For the text-containing cell, return its midpoint in (x, y) coordinate format. 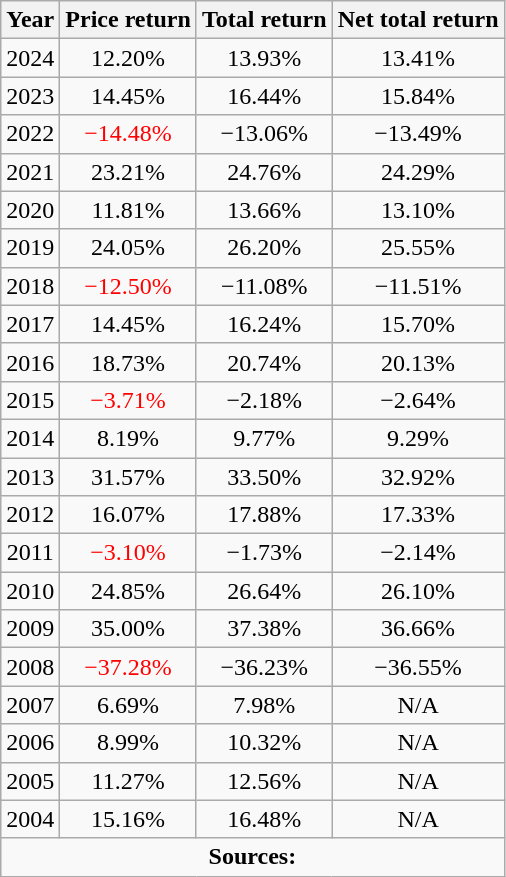
24.76% (264, 172)
2011 (30, 553)
2024 (30, 58)
2009 (30, 629)
2012 (30, 515)
15.16% (128, 819)
Sources: (252, 857)
16.44% (264, 96)
2019 (30, 248)
Net total return (418, 20)
15.70% (418, 324)
13.10% (418, 210)
−3.10% (128, 553)
33.50% (264, 477)
−36.55% (418, 667)
10.32% (264, 743)
2020 (30, 210)
Total return (264, 20)
Year (30, 20)
−11.51% (418, 286)
2022 (30, 134)
2023 (30, 96)
13.93% (264, 58)
−14.48% (128, 134)
−1.73% (264, 553)
24.05% (128, 248)
17.33% (418, 515)
6.69% (128, 705)
35.00% (128, 629)
2006 (30, 743)
26.64% (264, 591)
13.66% (264, 210)
23.21% (128, 172)
24.29% (418, 172)
11.81% (128, 210)
2010 (30, 591)
2016 (30, 362)
−2.64% (418, 400)
−11.08% (264, 286)
15.84% (418, 96)
8.99% (128, 743)
37.38% (264, 629)
−37.28% (128, 667)
2008 (30, 667)
26.10% (418, 591)
12.56% (264, 781)
9.29% (418, 438)
9.77% (264, 438)
16.07% (128, 515)
26.20% (264, 248)
20.74% (264, 362)
16.24% (264, 324)
2013 (30, 477)
36.66% (418, 629)
2015 (30, 400)
Price return (128, 20)
12.20% (128, 58)
17.88% (264, 515)
2005 (30, 781)
24.85% (128, 591)
−13.06% (264, 134)
11.27% (128, 781)
2021 (30, 172)
2017 (30, 324)
25.55% (418, 248)
−2.14% (418, 553)
32.92% (418, 477)
13.41% (418, 58)
−13.49% (418, 134)
−2.18% (264, 400)
2018 (30, 286)
−3.71% (128, 400)
20.13% (418, 362)
2014 (30, 438)
8.19% (128, 438)
−36.23% (264, 667)
31.57% (128, 477)
16.48% (264, 819)
18.73% (128, 362)
2004 (30, 819)
7.98% (264, 705)
−12.50% (128, 286)
2007 (30, 705)
